Provide the [X, Y] coordinate of the cell's center where the given text is located.  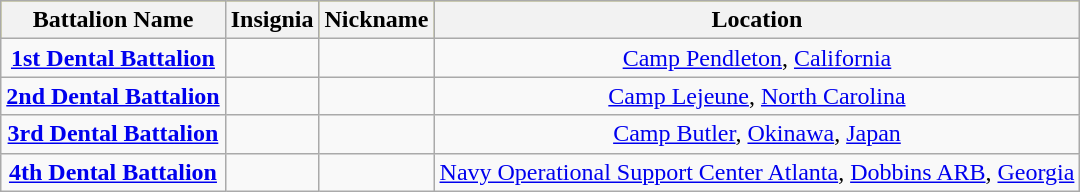
Nickname [376, 20]
Battalion Name [113, 20]
4th Dental Battalion [113, 172]
Insignia [272, 20]
2nd Dental Battalion [113, 96]
Location [757, 20]
Camp Pendleton, California [757, 58]
3rd Dental Battalion [113, 134]
Navy Operational Support Center Atlanta, Dobbins ARB, Georgia [757, 172]
1st Dental Battalion [113, 58]
Camp Lejeune, North Carolina [757, 96]
Camp Butler, Okinawa, Japan [757, 134]
